Locate the cell with the specified text and output its [X, Y] center coordinate. 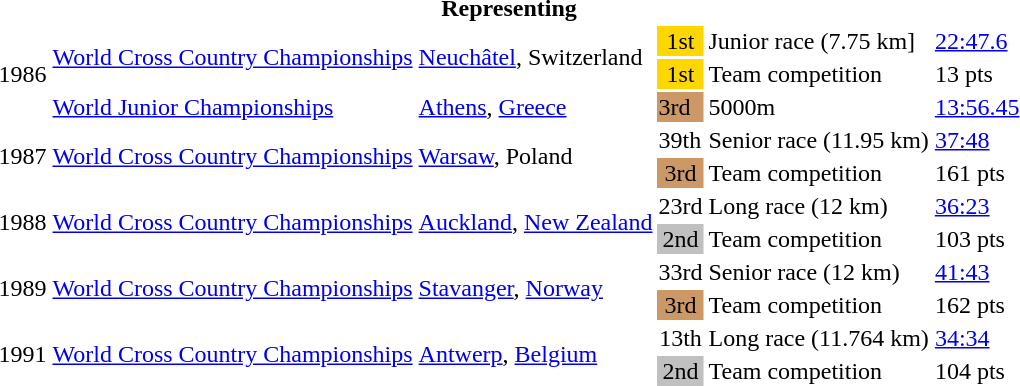
Auckland, New Zealand [536, 222]
World Junior Championships [232, 107]
Antwerp, Belgium [536, 354]
23rd [680, 206]
39th [680, 140]
Long race (12 km) [818, 206]
5000m [818, 107]
Warsaw, Poland [536, 156]
13th [680, 338]
Athens, Greece [536, 107]
33rd [680, 272]
Junior race (7.75 km] [818, 41]
Long race (11.764 km) [818, 338]
Senior race (11.95 km) [818, 140]
Senior race (12 km) [818, 272]
Neuchâtel, Switzerland [536, 58]
Stavanger, Norway [536, 288]
